Find where the given text appears and provide that cell's center as (X, Y) coordinate. 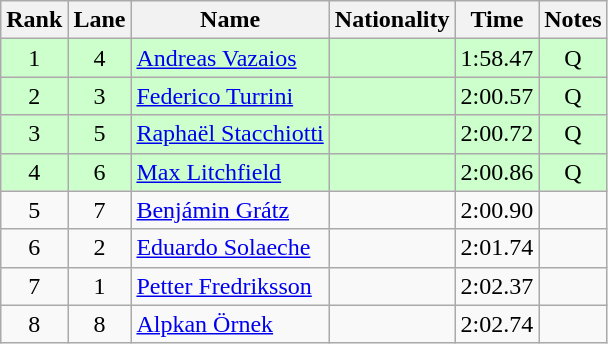
Petter Fredriksson (230, 286)
2:02.74 (497, 324)
2:00.86 (497, 172)
Eduardo Solaeche (230, 248)
Max Litchfield (230, 172)
Notes (573, 20)
Alpkan Örnek (230, 324)
2:02.37 (497, 286)
Lane (100, 20)
Federico Turrini (230, 96)
Andreas Vazaios (230, 58)
2:00.90 (497, 210)
2:00.57 (497, 96)
2:01.74 (497, 248)
Name (230, 20)
Raphaël Stacchiotti (230, 134)
Benjámin Grátz (230, 210)
Nationality (392, 20)
2:00.72 (497, 134)
Time (497, 20)
1:58.47 (497, 58)
Rank (34, 20)
